Identify which cell holds the provided text, then report its (X, Y) central coordinate. 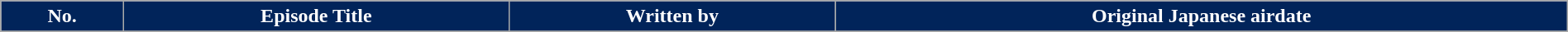
Original Japanese airdate (1201, 16)
Episode Title (316, 16)
No. (63, 16)
Written by (672, 16)
